Identify which cell holds the provided text, then report its [x, y] central coordinate. 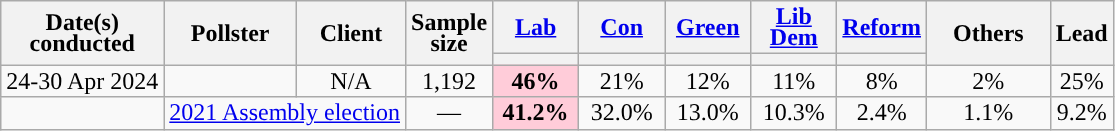
1,192 [450, 81]
8% [882, 81]
Others [989, 33]
Lib Dem [794, 28]
24-30 Apr 2024 [82, 81]
Con [622, 28]
25% [1082, 81]
2021 Assembly election [285, 113]
2.4% [882, 113]
11% [794, 81]
12% [708, 81]
9.2% [1082, 113]
Lead [1082, 33]
13.0% [708, 113]
N/A [350, 81]
2% [989, 81]
21% [622, 81]
Client [350, 33]
Lab [536, 28]
Green [708, 28]
41.2% [536, 113]
1.1% [989, 113]
Date(s)conducted [82, 33]
46% [536, 81]
— [450, 113]
Reform [882, 28]
Pollster [230, 33]
10.3% [794, 113]
Samplesize [450, 33]
32.0% [622, 113]
